Pinpoint the cell where the given text exists, returning its (X, Y) midpoint coordinate. 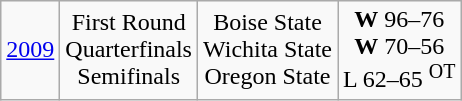
Boise StateWichita StateOregon State (267, 50)
First RoundQuarterfinalsSemifinals (129, 50)
W 96–76W 70–56L 62–65 OT (400, 50)
2009 (30, 50)
